Pinpoint the cell where the given text exists, returning its (X, Y) midpoint coordinate. 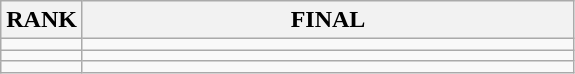
RANK (42, 20)
FINAL (328, 20)
